Scan for the cell matching the given text and deliver its (X, Y) coordinate at center. 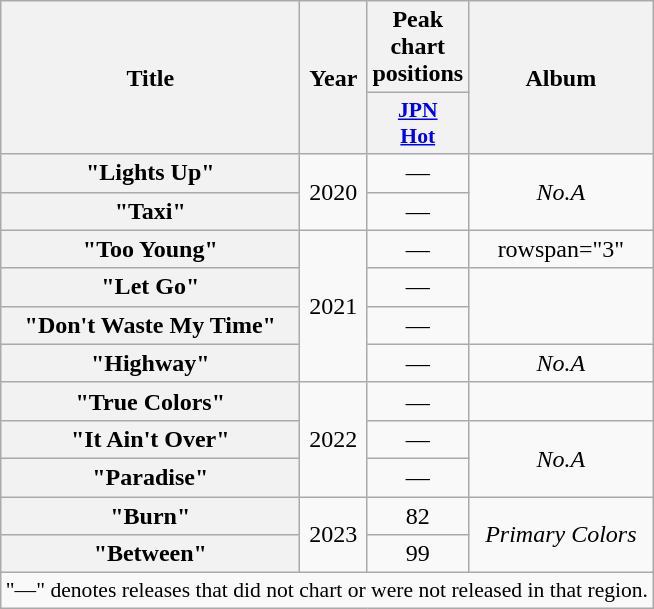
2022 (334, 439)
"Let Go" (150, 287)
JPNHot (418, 124)
Primary Colors (561, 534)
"Burn" (150, 515)
"—" denotes releases that did not chart or were not released in that region. (327, 591)
"True Colors" (150, 401)
Year (334, 78)
"Too Young" (150, 249)
"Highway" (150, 363)
99 (418, 554)
"Paradise" (150, 477)
Title (150, 78)
"It Ain't Over" (150, 439)
Peak chart positions (418, 47)
82 (418, 515)
"Lights Up" (150, 173)
2021 (334, 306)
2020 (334, 192)
Album (561, 78)
"Between" (150, 554)
"Taxi" (150, 211)
2023 (334, 534)
rowspan="3" (561, 249)
"Don't Waste My Time" (150, 325)
